Capture the cell that displays the provided text and extract its (X, Y) central coordinate. 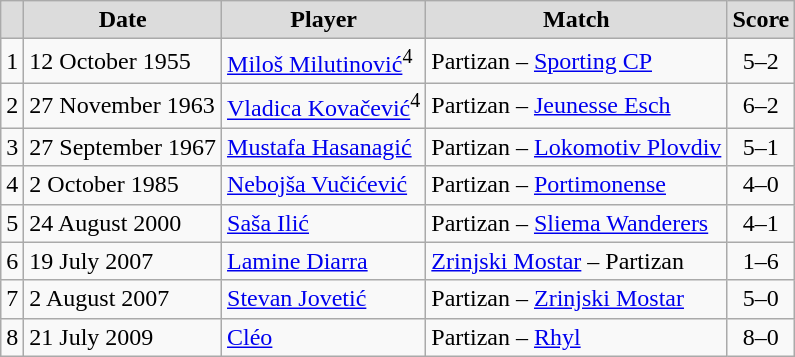
Vladica Kovačević4 (324, 106)
19 July 2007 (123, 261)
5 (12, 223)
24 August 2000 (123, 223)
Partizan – Lokomotiv Plovdiv (576, 147)
27 November 1963 (123, 106)
4–0 (761, 185)
Partizan – Portimonense (576, 185)
6 (12, 261)
Stevan Jovetić (324, 299)
Score (761, 20)
Partizan – Jeunesse Esch (576, 106)
Partizan – Sliema Wanderers (576, 223)
Player (324, 20)
Miloš Milutinović4 (324, 62)
Partizan – Sporting CP (576, 62)
Partizan – Rhyl (576, 337)
1 (12, 62)
8–0 (761, 337)
5–1 (761, 147)
Lamine Diarra (324, 261)
3 (12, 147)
12 October 1955 (123, 62)
1–6 (761, 261)
Cléo (324, 337)
Zrinjski Mostar – Partizan (576, 261)
Date (123, 20)
27 September 1967 (123, 147)
Nebojša Vučićević (324, 185)
7 (12, 299)
5–2 (761, 62)
Saša Ilić (324, 223)
6–2 (761, 106)
Mustafa Hasanagić (324, 147)
4 (12, 185)
2 August 2007 (123, 299)
Partizan – Zrinjski Mostar (576, 299)
4–1 (761, 223)
2 October 1985 (123, 185)
21 July 2009 (123, 337)
5–0 (761, 299)
2 (12, 106)
Match (576, 20)
8 (12, 337)
